Identify which cell holds the provided text, then report its [x, y] central coordinate. 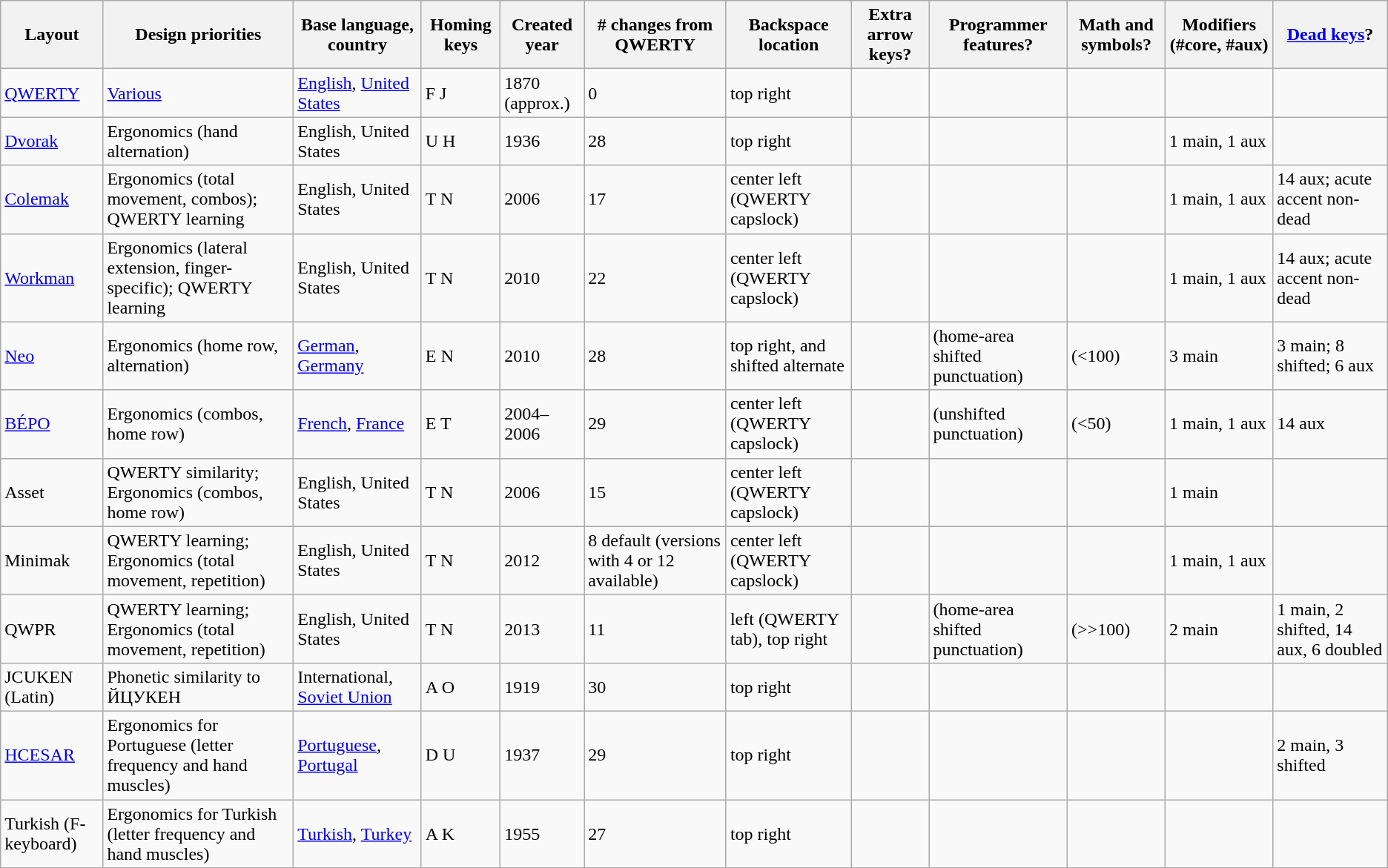
Ergonomics (hand alternation) [199, 141]
2 main, 3 shifted [1330, 755]
Ergonomics (combos, home row) [199, 424]
30 [655, 686]
Portuguese, Portugal [357, 755]
27 [655, 833]
left (QWERTY tab), top right [789, 629]
E N [460, 356]
Created year [543, 35]
QWERTY similarity; Ergonomics (combos, home row) [199, 492]
E T [460, 424]
Asset [52, 492]
1919 [543, 686]
A O [460, 686]
Homing keys [460, 35]
Modifiers (#core, #aux) [1219, 35]
2 main [1219, 629]
Colemak [52, 199]
A K [460, 833]
F J [460, 93]
15 [655, 492]
Base language, country [357, 35]
Programmer features? [998, 35]
(>>100) [1117, 629]
HCESAR [52, 755]
U H [460, 141]
# changes from QWERTY [655, 35]
Dead keys? [1330, 35]
Phonetic similarity to ЙЦУКЕН [199, 686]
Design priorities [199, 35]
Backspace location [789, 35]
Ergonomics (total movement, combos); QWERTY learning [199, 199]
Workman [52, 277]
17 [655, 199]
D U [460, 755]
top right, and shifted alternate [789, 356]
Ergonomics (home row, alternation) [199, 356]
International, Soviet Union [357, 686]
Math and symbols? [1117, 35]
Minimak [52, 560]
(unshifted punctuation) [998, 424]
Extra arrow keys? [890, 35]
(<50) [1117, 424]
3 main [1219, 356]
German, Germany [357, 356]
1937 [543, 755]
JCUKEN (Latin) [52, 686]
3 main; 8 shifted; 6 aux [1330, 356]
11 [655, 629]
2004–2006 [543, 424]
Various [199, 93]
1 main [1219, 492]
1 main, 2 shifted, 14 aux, 6 doubled [1330, 629]
QWERTY [52, 93]
Turkish (F-keyboard) [52, 833]
Ergonomics (lateral extension, finger-specific); QWERTY learning [199, 277]
8 default (versions with 4 or 12 available) [655, 560]
Ergonomics for Turkish (letter frequency and hand muscles) [199, 833]
1955 [543, 833]
0 [655, 93]
Dvorak [52, 141]
1870 (approx.) [543, 93]
2013 [543, 629]
QWPR [52, 629]
(<100) [1117, 356]
2012 [543, 560]
Turkish, Turkey [357, 833]
14 aux [1330, 424]
French, France [357, 424]
Neo [52, 356]
Layout [52, 35]
BÉPO [52, 424]
22 [655, 277]
Ergonomics for Portuguese (letter frequency and hand muscles) [199, 755]
1936 [543, 141]
